Determine the [x, y] coordinate at the center of the cell enclosing the given text.  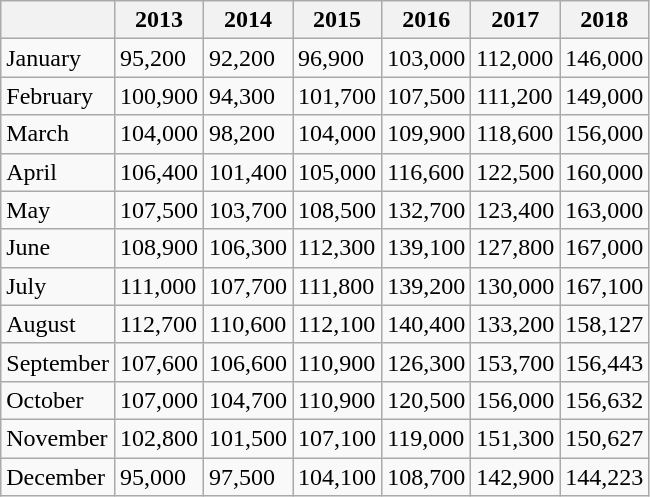
106,300 [248, 248]
102,800 [158, 438]
163,000 [604, 210]
127,800 [516, 248]
2014 [248, 20]
101,500 [248, 438]
139,100 [426, 248]
112,300 [338, 248]
123,400 [516, 210]
139,200 [426, 286]
118,600 [516, 134]
120,500 [426, 400]
107,100 [338, 438]
119,000 [426, 438]
133,200 [516, 324]
2015 [338, 20]
May [58, 210]
105,000 [338, 172]
160,000 [604, 172]
August [58, 324]
112,100 [338, 324]
111,200 [516, 96]
94,300 [248, 96]
146,000 [604, 58]
111,000 [158, 286]
95,200 [158, 58]
149,000 [604, 96]
July [58, 286]
151,300 [516, 438]
126,300 [426, 362]
January [58, 58]
130,000 [516, 286]
112,700 [158, 324]
November [58, 438]
104,700 [248, 400]
107,600 [158, 362]
167,000 [604, 248]
108,900 [158, 248]
109,900 [426, 134]
103,000 [426, 58]
144,223 [604, 477]
104,100 [338, 477]
2013 [158, 20]
101,700 [338, 96]
2016 [426, 20]
156,632 [604, 400]
106,600 [248, 362]
101,400 [248, 172]
116,600 [426, 172]
108,500 [338, 210]
100,900 [158, 96]
140,400 [426, 324]
153,700 [516, 362]
September [58, 362]
2017 [516, 20]
112,000 [516, 58]
96,900 [338, 58]
142,900 [516, 477]
132,700 [426, 210]
158,127 [604, 324]
92,200 [248, 58]
150,627 [604, 438]
122,500 [516, 172]
110,600 [248, 324]
98,200 [248, 134]
106,400 [158, 172]
111,800 [338, 286]
95,000 [158, 477]
103,700 [248, 210]
February [58, 96]
2018 [604, 20]
108,700 [426, 477]
April [58, 172]
June [58, 248]
December [58, 477]
October [58, 400]
107,000 [158, 400]
107,700 [248, 286]
156,443 [604, 362]
97,500 [248, 477]
167,100 [604, 286]
March [58, 134]
